Provide the (x, y) coordinate of the cell's center where the given text is located.  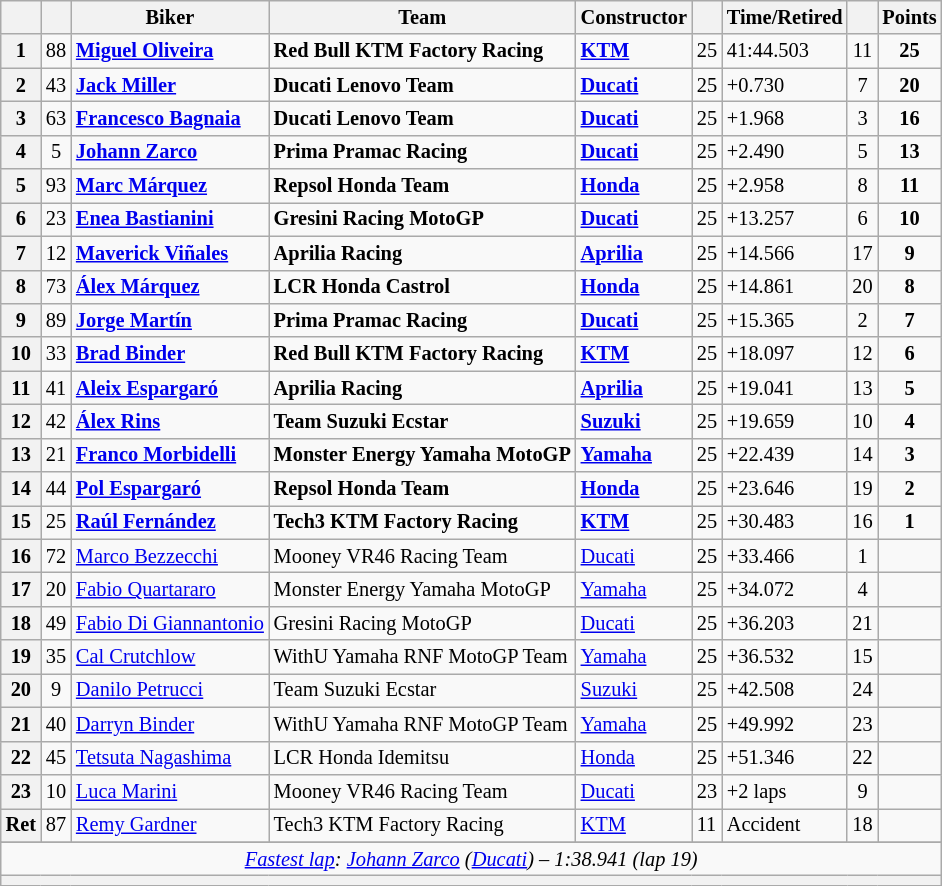
Aleix Espargaró (170, 388)
89 (56, 320)
Pol Espargaró (170, 489)
63 (56, 118)
Raúl Fernández (170, 522)
43 (56, 85)
Cal Crutchlow (170, 657)
41 (56, 388)
Jack Miller (170, 85)
Miguel Oliveira (170, 51)
Points (910, 17)
Tetsuta Nagashima (170, 758)
87 (56, 825)
Fabio Quartararo (170, 589)
Constructor (634, 17)
+19.041 (785, 388)
+23.646 (785, 489)
24 (862, 690)
Ret (21, 825)
+2.490 (785, 152)
Biker (170, 17)
+15.365 (785, 320)
Francesco Bagnaia (170, 118)
+49.992 (785, 724)
+2 laps (785, 791)
+33.466 (785, 556)
Danilo Petrucci (170, 690)
49 (56, 623)
LCR Honda Idemitsu (422, 758)
33 (56, 354)
Time/Retired (785, 17)
Enea Bastianini (170, 219)
+36.532 (785, 657)
Álex Rins (170, 421)
LCR Honda Castrol (422, 287)
Team (422, 17)
40 (56, 724)
Fabio Di Giannantonio (170, 623)
93 (56, 186)
Jorge Martín (170, 320)
+14.861 (785, 287)
+51.346 (785, 758)
+22.439 (785, 455)
Marc Márquez (170, 186)
88 (56, 51)
+1.968 (785, 118)
73 (56, 287)
Darryn Binder (170, 724)
Marco Bezzecchi (170, 556)
+34.072 (785, 589)
+0.730 (785, 85)
Luca Marini (170, 791)
72 (56, 556)
Accident (785, 825)
Franco Morbidelli (170, 455)
+19.659 (785, 421)
Johann Zarco (170, 152)
44 (56, 489)
+2.958 (785, 186)
Álex Márquez (170, 287)
45 (56, 758)
41:44.503 (785, 51)
+18.097 (785, 354)
+30.483 (785, 522)
+14.566 (785, 253)
Maverick Viñales (170, 253)
42 (56, 421)
+13.257 (785, 219)
+42.508 (785, 690)
Brad Binder (170, 354)
35 (56, 657)
Remy Gardner (170, 825)
+36.203 (785, 623)
Fastest lap: Johann Zarco (Ducati) – 1:38.941 (lap 19) (472, 859)
